Pinpoint the cell where the given text exists, returning its (X, Y) midpoint coordinate. 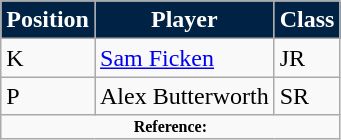
P (48, 96)
JR (307, 58)
Player (184, 20)
Sam Ficken (184, 58)
K (48, 58)
Reference: (170, 127)
SR (307, 96)
Alex Butterworth (184, 96)
Class (307, 20)
Position (48, 20)
